Determine the (x, y) coordinate at the center of the cell enclosing the given text.  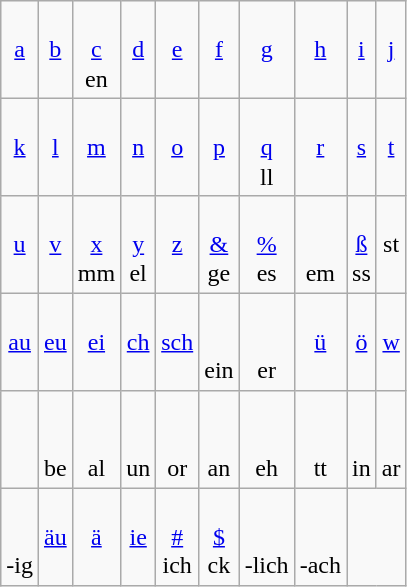
au (20, 342)
er (266, 342)
eh (266, 438)
$ ck (219, 536)
sch (178, 342)
-lich (266, 536)
z (178, 244)
t (391, 146)
em (320, 244)
n (138, 146)
ie (138, 536)
un (138, 438)
ein (219, 342)
k (20, 146)
or (178, 438)
st (391, 244)
c en (96, 50)
ü (320, 342)
ß ss (362, 244)
ä (96, 536)
äu (55, 536)
a (20, 50)
% es (266, 244)
o (178, 146)
g (266, 50)
& ge (219, 244)
d (138, 50)
v (55, 244)
h (320, 50)
i (362, 50)
q ll (266, 146)
e (178, 50)
-ig (20, 536)
j (391, 50)
f (219, 50)
l (55, 146)
u (20, 244)
be (55, 438)
al (96, 438)
ch (138, 342)
r (320, 146)
# ich (178, 536)
p (219, 146)
m (96, 146)
y el (138, 244)
b (55, 50)
-ach (320, 536)
x mm (96, 244)
an (219, 438)
ö (362, 342)
ei (96, 342)
in (362, 438)
tt (320, 438)
eu (55, 342)
ar (391, 438)
w (391, 342)
s (362, 146)
